Return [x, y] of the center of cell containing provided text 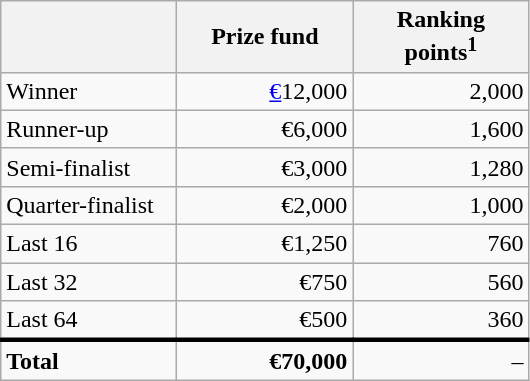
1,000 [441, 205]
Runner-up [89, 129]
€12,000 [265, 91]
€6,000 [265, 129]
360 [441, 321]
Last 32 [89, 282]
– [441, 360]
€1,250 [265, 244]
Total [89, 360]
760 [441, 244]
€750 [265, 282]
Winner [89, 91]
1,280 [441, 167]
Ranking points1 [441, 37]
Prize fund [265, 37]
€2,000 [265, 205]
€500 [265, 321]
Semi-finalist [89, 167]
Last 64 [89, 321]
Quarter-finalist [89, 205]
Last 16 [89, 244]
1,600 [441, 129]
2,000 [441, 91]
560 [441, 282]
€70,000 [265, 360]
€3,000 [265, 167]
